Return the [X, Y] coordinate for the center point of the cell that contains the specified text.  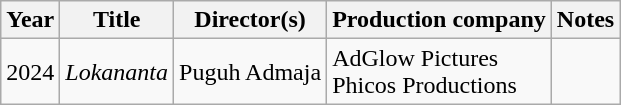
2024 [30, 72]
AdGlow PicturesPhicos Productions [440, 72]
Production company [440, 20]
Year [30, 20]
Director(s) [250, 20]
Puguh Admaja [250, 72]
Title [117, 20]
Notes [585, 20]
Lokananta [117, 72]
